Find where the given text appears and provide that cell's center as [x, y] coordinate. 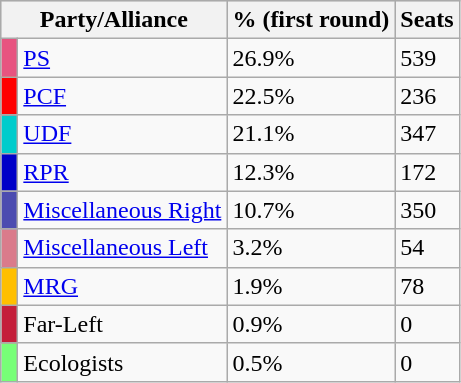
12.3% [311, 172]
Miscellaneous Left [122, 248]
347 [427, 134]
Party/Alliance [114, 20]
PS [122, 58]
54 [427, 248]
RPR [122, 172]
10.7% [311, 210]
21.1% [311, 134]
Seats [427, 20]
539 [427, 58]
350 [427, 210]
236 [427, 96]
Far-Left [122, 324]
3.2% [311, 248]
22.5% [311, 96]
PCF [122, 96]
UDF [122, 134]
26.9% [311, 58]
0.9% [311, 324]
1.9% [311, 286]
172 [427, 172]
Miscellaneous Right [122, 210]
78 [427, 286]
0.5% [311, 362]
MRG [122, 286]
Ecologists [122, 362]
% (first round) [311, 20]
